Identify which cell holds the provided text, then report its (x, y) central coordinate. 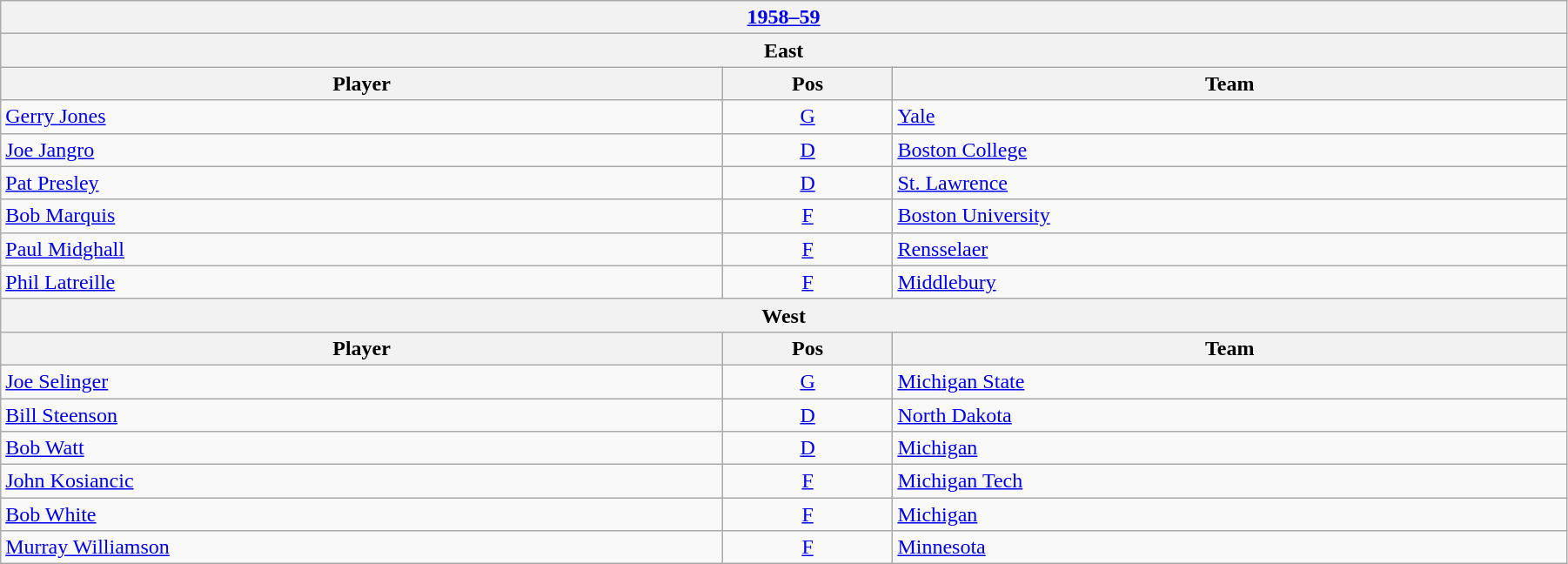
Minnesota (1230, 547)
Michigan Tech (1230, 481)
1958–59 (784, 17)
Pat Presley (362, 183)
Boston College (1230, 150)
Joe Selinger (362, 381)
Phil Latreille (362, 282)
Middlebury (1230, 282)
Gerry Jones (362, 117)
West (784, 315)
North Dakota (1230, 415)
Michigan State (1230, 381)
Bob Watt (362, 448)
Bill Steenson (362, 415)
Joe Jangro (362, 150)
Boston University (1230, 216)
Bob Marquis (362, 216)
St. Lawrence (1230, 183)
Rensselaer (1230, 249)
Bob White (362, 514)
East (784, 50)
Murray Williamson (362, 547)
John Kosiancic (362, 481)
Paul Midghall (362, 249)
Yale (1230, 117)
